Identify which cell holds the provided text, then report its (x, y) central coordinate. 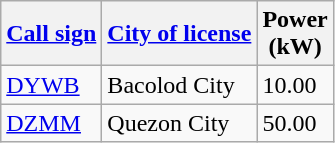
DZMM (52, 123)
50.00 (295, 123)
DYWB (52, 85)
Power(kW) (295, 34)
Call sign (52, 34)
Bacolod City (180, 85)
10.00 (295, 85)
City of license (180, 34)
Quezon City (180, 123)
